Return the (x, y) coordinate for the center point of the cell that contains the specified text.  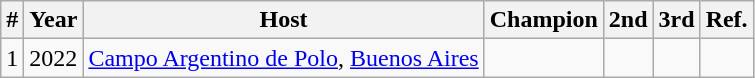
Host (284, 20)
1 (12, 58)
2022 (54, 58)
Year (54, 20)
3rd (676, 20)
Campo Argentino de Polo, Buenos Aires (284, 58)
# (12, 20)
Champion (544, 20)
2nd (628, 20)
Ref. (726, 20)
